Capture the cell that displays the provided text and extract its [x, y] central coordinate. 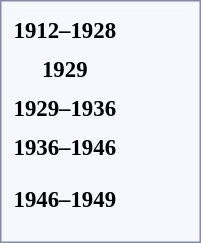
1946–1949 [65, 200]
1936–1946 [65, 147]
1912–1928 [65, 30]
1929–1936 [65, 108]
1929 [65, 69]
